Scan for the cell matching the given text and deliver its (X, Y) coordinate at center. 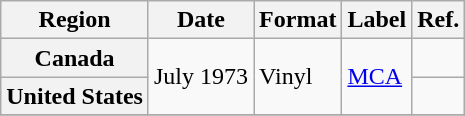
Date (200, 20)
Ref. (438, 20)
July 1973 (200, 77)
Format (298, 20)
Vinyl (298, 77)
Label (377, 20)
United States (75, 96)
Region (75, 20)
MCA (377, 77)
Canada (75, 58)
